Determine the [x, y] coordinate at the center of the cell enclosing the given text.  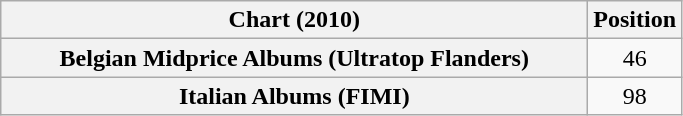
46 [635, 58]
Position [635, 20]
98 [635, 96]
Italian Albums (FIMI) [294, 96]
Chart (2010) [294, 20]
Belgian Midprice Albums (Ultratop Flanders) [294, 58]
